Determine the (X, Y) coordinate at the center of the cell enclosing the given text.  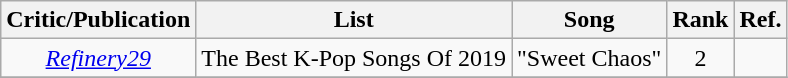
Rank (700, 20)
Refinery29 (98, 58)
"Sweet Chaos" (590, 58)
Ref. (760, 20)
Song (590, 20)
2 (700, 58)
Critic/Publication (98, 20)
List (354, 20)
The Best K-Pop Songs Of 2019 (354, 58)
